Detect which cell encompasses the target text, then output its [X, Y] center coordinate. 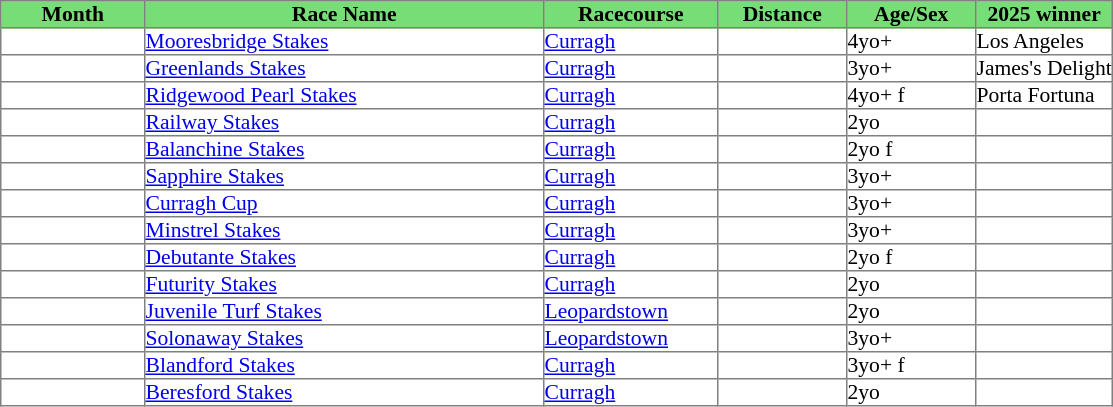
James's Delight [1044, 68]
Month [73, 14]
Blandford Stakes [344, 366]
4yo+ f [912, 96]
4yo+ [912, 42]
Distance [782, 14]
2025 winner [1044, 14]
Juvenile Turf Stakes [344, 312]
Minstrel Stakes [344, 230]
Railway Stakes [344, 122]
Futurity Stakes [344, 284]
Solonaway Stakes [344, 338]
Curragh Cup [344, 204]
Porta Fortuna [1044, 96]
Greenlands Stakes [344, 68]
Mooresbridge Stakes [344, 42]
Race Name [344, 14]
Los Angeles [1044, 42]
Sapphire Stakes [344, 176]
3yo+ f [912, 366]
Ridgewood Pearl Stakes [344, 96]
Debutante Stakes [344, 258]
Age/Sex [912, 14]
Balanchine Stakes [344, 150]
Beresford Stakes [344, 392]
Racecourse [631, 14]
